Detect which cell encompasses the target text, then output its [X, Y] center coordinate. 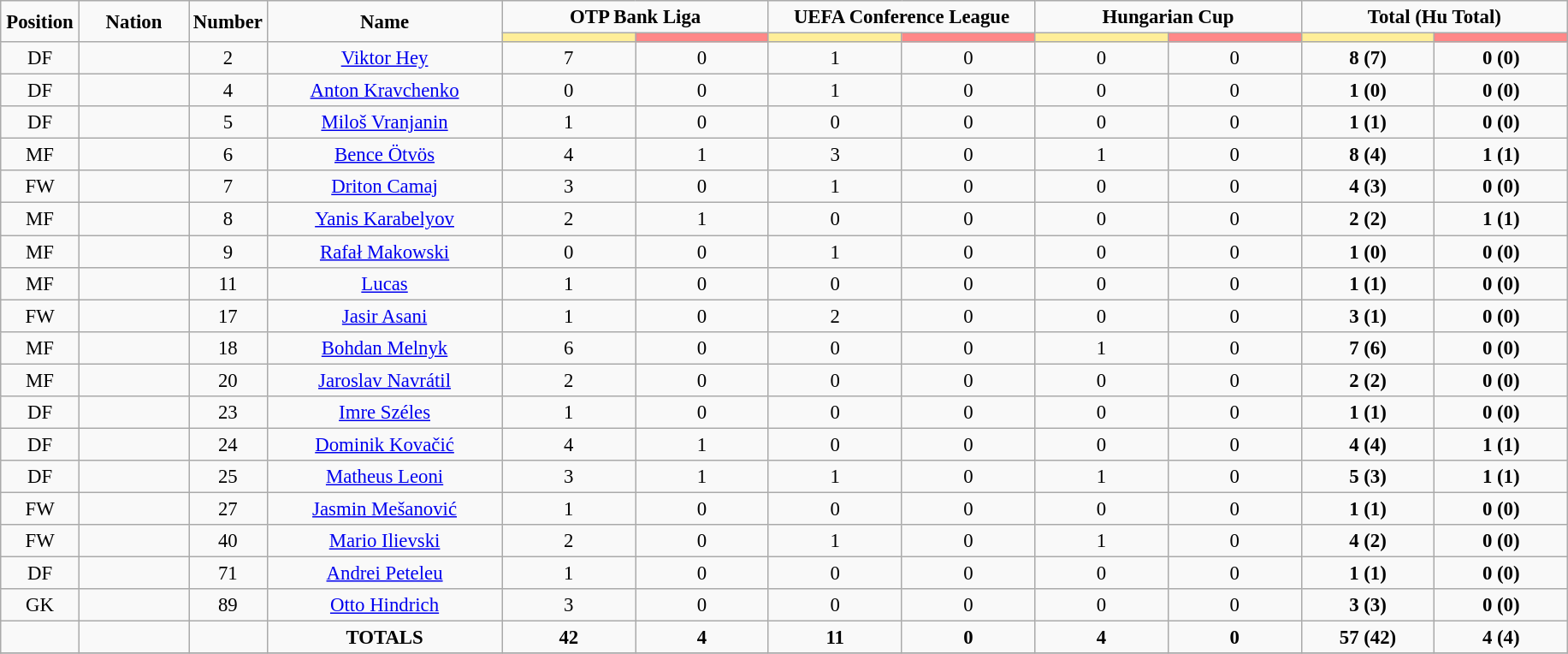
3 (3) [1368, 605]
23 [228, 413]
Viktor Hey [385, 58]
17 [228, 316]
Otto Hindrich [385, 605]
GK [40, 605]
UEFA Conference League [902, 17]
27 [228, 508]
42 [569, 638]
71 [228, 574]
Nation [133, 21]
Total (Hu Total) [1435, 17]
Mario Ilievski [385, 541]
Name [385, 21]
Andrei Peteleu [385, 574]
57 (42) [1368, 638]
Anton Kravchenko [385, 91]
Bence Ötvös [385, 155]
25 [228, 477]
8 (7) [1368, 58]
8 [228, 219]
Miloš Vranjanin [385, 122]
89 [228, 605]
3 (1) [1368, 316]
5 (3) [1368, 477]
Jaroslav Navrátil [385, 380]
Jasmin Mešanović [385, 508]
Driton Camaj [385, 187]
Imre Széles [385, 413]
Number [228, 21]
OTP Bank Liga [635, 17]
20 [228, 380]
TOTALS [385, 638]
Yanis Karabelyov [385, 219]
7 (6) [1368, 348]
24 [228, 444]
Position [40, 21]
4 (2) [1368, 541]
Hungarian Cup [1169, 17]
Rafał Makowski [385, 252]
5 [228, 122]
Lucas [385, 283]
9 [228, 252]
4 (3) [1368, 187]
40 [228, 541]
8 (4) [1368, 155]
Dominik Kovačić [385, 444]
Matheus Leoni [385, 477]
Jasir Asani [385, 316]
Bohdan Melnyk [385, 348]
18 [228, 348]
